Locate the cell with the specified text and output its (X, Y) center coordinate. 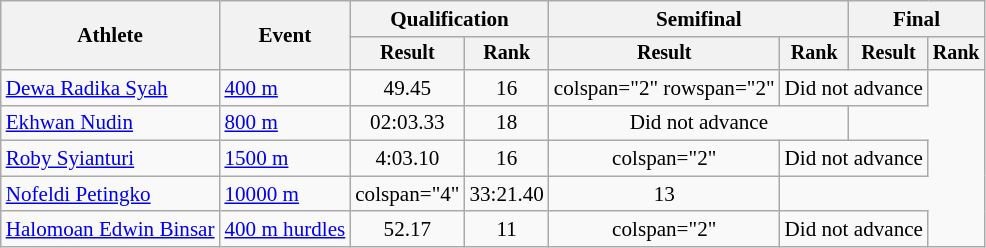
02:03.33 (407, 122)
49.45 (407, 88)
colspan="2" rowspan="2" (664, 88)
Halomoan Edwin Binsar (110, 230)
800 m (284, 122)
4:03.10 (407, 158)
Dewa Radika Syah (110, 88)
Event (284, 36)
Qualification (450, 18)
Semifinal (699, 18)
Final (916, 18)
33:21.40 (506, 194)
11 (506, 230)
Ekhwan Nudin (110, 122)
Nofeldi Petingko (110, 194)
Roby Syianturi (110, 158)
10000 m (284, 194)
400 m (284, 88)
400 m hurdles (284, 230)
18 (506, 122)
1500 m (284, 158)
13 (664, 194)
Athlete (110, 36)
52.17 (407, 230)
colspan="4" (407, 194)
